Search for the cell housing the specified text and yield its [X, Y] center coordinate. 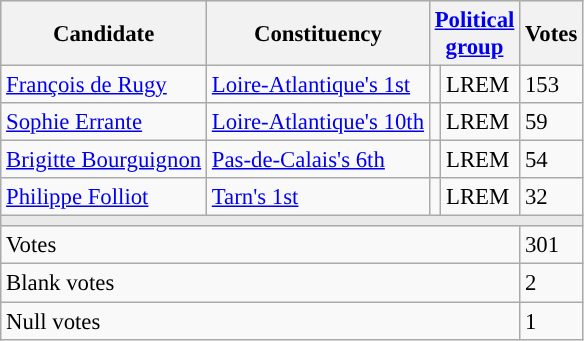
153 [552, 85]
Constituency [318, 34]
1 [552, 321]
Brigitte Bourguignon [104, 160]
59 [552, 122]
Politicalgroup [474, 34]
Blank votes [260, 283]
Sophie Errante [104, 122]
Null votes [260, 321]
Tarn's 1st [318, 197]
301 [552, 245]
Loire-Atlantique's 1st [318, 85]
54 [552, 160]
32 [552, 197]
Philippe Folliot [104, 197]
François de Rugy [104, 85]
Candidate [104, 34]
Loire-Atlantique's 10th [318, 122]
Pas-de-Calais's 6th [318, 160]
2 [552, 283]
